Extract the [X, Y] coordinate from the center of the cell holding the provided text.  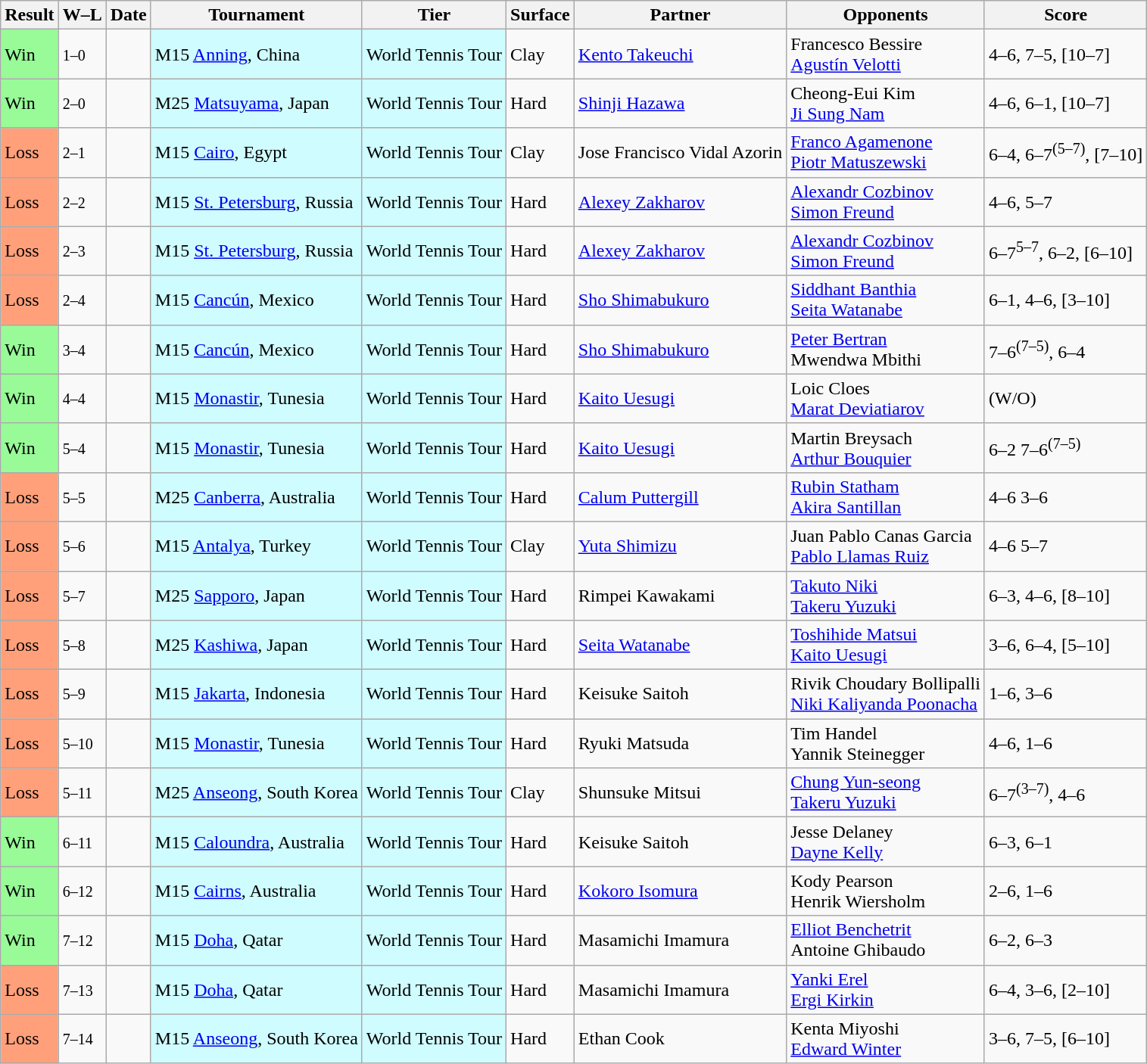
6–12 [82, 891]
5–8 [82, 645]
M15 Cairo, Egypt [256, 153]
6–3, 6–1 [1065, 842]
Jose Francisco Vidal Azorin [680, 153]
(W/O) [1065, 398]
1–0 [82, 54]
Peter Bertran Mwendwa Mbithi [886, 350]
4–6, 7–5, [10–7] [1065, 54]
6–7(3–7), 4–6 [1065, 793]
1–6, 3–6 [1065, 695]
M15 Antalya, Turkey [256, 546]
Tournament [256, 15]
5–7 [82, 595]
5–9 [82, 695]
Jesse Delaney Dayne Kelly [886, 842]
Kokoro Isomura [680, 891]
7–14 [82, 1038]
6–4, 3–6, [2–10] [1065, 990]
Chung Yun-seong Takeru Yuzuki [886, 793]
4–6, 6–1, [10–7] [1065, 103]
4–6 3–6 [1065, 496]
Score [1065, 15]
3–6, 6–4, [5–10] [1065, 645]
6–75–7, 6–2, [6–10] [1065, 251]
Takuto Niki Takeru Yuzuki [886, 595]
2–1 [82, 153]
Siddhant Banthia Seita Watanabe [886, 300]
M25 Canberra, Australia [256, 496]
6–4, 6–7(5–7), [7–10] [1065, 153]
M15 Anning, China [256, 54]
7–6(7–5), 6–4 [1065, 350]
Kenta Miyoshi Edward Winter [886, 1038]
6–1, 4–6, [3–10] [1065, 300]
Tier [434, 15]
4–6 5–7 [1065, 546]
2–3 [82, 251]
Rimpei Kawakami [680, 595]
Result [30, 15]
M25 Matsuyama, Japan [256, 103]
6–11 [82, 842]
Rivik Choudary Bollipalli Niki Kaliyanda Poonacha [886, 695]
Juan Pablo Canas Garcia Pablo Llamas Ruiz [886, 546]
M15 Cairns, Australia [256, 891]
Toshihide Matsui Kaito Uesugi [886, 645]
Martin Breysach Arthur Bouquier [886, 448]
Ethan Cook [680, 1038]
Cheong-Eui Kim Ji Sung Nam [886, 103]
Kody Pearson Henrik Wiersholm [886, 891]
5–5 [82, 496]
M15 Caloundra, Australia [256, 842]
7–13 [82, 990]
Shinji Hazawa [680, 103]
Seita Watanabe [680, 645]
Elliot Benchetrit Antoine Ghibaudo [886, 940]
5–6 [82, 546]
Loic Cloes Marat Deviatiarov [886, 398]
Yanki Erel Ergi Kirkin [886, 990]
M15 Jakarta, Indonesia [256, 695]
M25 Kashiwa, Japan [256, 645]
M15 Anseong, South Korea [256, 1038]
3–4 [82, 350]
Yuta Shimizu [680, 546]
2–4 [82, 300]
4–6, 1–6 [1065, 743]
6–3, 4–6, [8–10] [1065, 595]
Shunsuke Mitsui [680, 793]
M25 Anseong, South Korea [256, 793]
Francesco Bessire Agustín Velotti [886, 54]
5–11 [82, 793]
Opponents [886, 15]
Partner [680, 15]
6–2 7–6(7–5) [1065, 448]
4–4 [82, 398]
3–6, 7–5, [6–10] [1065, 1038]
2–6, 1–6 [1065, 891]
W–L [82, 15]
5–4 [82, 448]
2–0 [82, 103]
Date [129, 15]
Rubin Statham Akira Santillan [886, 496]
Franco Agamenone Piotr Matuszewski [886, 153]
5–10 [82, 743]
Ryuki Matsuda [680, 743]
Calum Puttergill [680, 496]
M25 Sapporo, Japan [256, 595]
6–2, 6–3 [1065, 940]
7–12 [82, 940]
2–2 [82, 201]
Surface [541, 15]
Tim Handel Yannik Steinegger [886, 743]
Kento Takeuchi [680, 54]
4–6, 5–7 [1065, 201]
